Return (x, y) of the center of cell containing provided text 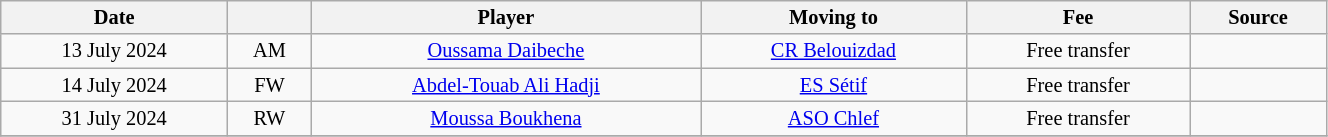
Abdel-Touab Ali Hadji (506, 85)
Source (1258, 17)
31 July 2024 (114, 118)
RW (270, 118)
Moving to (834, 17)
Moussa Boukhena (506, 118)
13 July 2024 (114, 51)
CR Belouizdad (834, 51)
Date (114, 17)
FW (270, 85)
ASO Chlef (834, 118)
Fee (1078, 17)
Player (506, 17)
AM (270, 51)
Oussama Daibeche (506, 51)
14 July 2024 (114, 85)
ES Sétif (834, 85)
